Find where the given text appears and provide that cell's center as [x, y] coordinate. 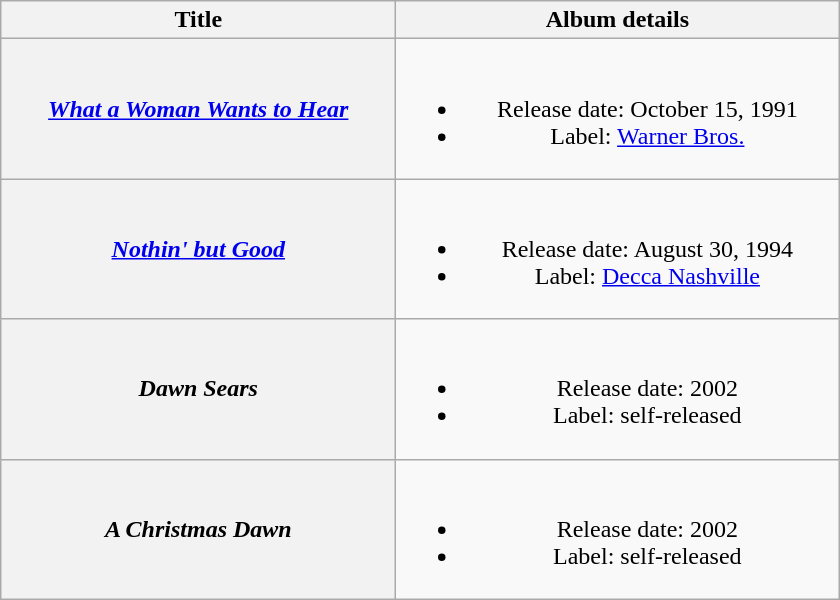
What a Woman Wants to Hear [198, 109]
Album details [618, 20]
A Christmas Dawn [198, 529]
Release date: October 15, 1991Label: Warner Bros. [618, 109]
Title [198, 20]
Nothin' but Good [198, 249]
Release date: August 30, 1994Label: Decca Nashville [618, 249]
Dawn Sears [198, 389]
